Extract the (x, y) coordinate from the center of the cell holding the provided text.  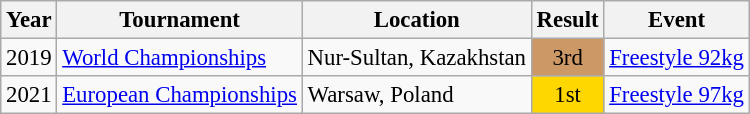
Freestyle 92kg (676, 58)
2019 (29, 58)
Location (416, 20)
European Championships (180, 95)
Nur-Sultan, Kazakhstan (416, 58)
World Championships (180, 58)
Event (676, 20)
Year (29, 20)
Result (568, 20)
3rd (568, 58)
Warsaw, Poland (416, 95)
Tournament (180, 20)
1st (568, 95)
Freestyle 97kg (676, 95)
2021 (29, 95)
